Locate the cell with the specified text and output its (X, Y) center coordinate. 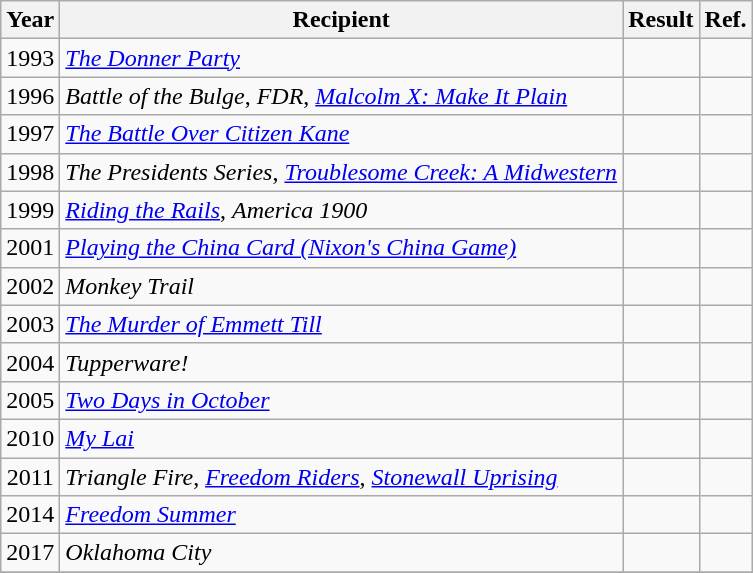
Oklahoma City (342, 553)
2011 (30, 477)
Playing the China Card (Nixon's China Game) (342, 248)
1998 (30, 172)
2017 (30, 553)
2005 (30, 400)
Monkey Trail (342, 286)
Tupperware! (342, 362)
2003 (30, 324)
2002 (30, 286)
1999 (30, 210)
Result (661, 20)
2001 (30, 248)
1996 (30, 96)
Triangle Fire, Freedom Riders, Stonewall Uprising (342, 477)
The Presidents Series, Troublesome Creek: A Midwestern (342, 172)
Riding the Rails, America 1900 (342, 210)
Year (30, 20)
My Lai (342, 438)
The Murder of Emmett Till (342, 324)
1993 (30, 58)
Ref. (726, 20)
Freedom Summer (342, 515)
1997 (30, 134)
Battle of the Bulge, FDR, Malcolm X: Make It Plain (342, 96)
The Battle Over Citizen Kane (342, 134)
2004 (30, 362)
2014 (30, 515)
The Donner Party (342, 58)
Two Days in October (342, 400)
Recipient (342, 20)
2010 (30, 438)
